Return the (X, Y) coordinate for the center point of the cell that contains the specified text.  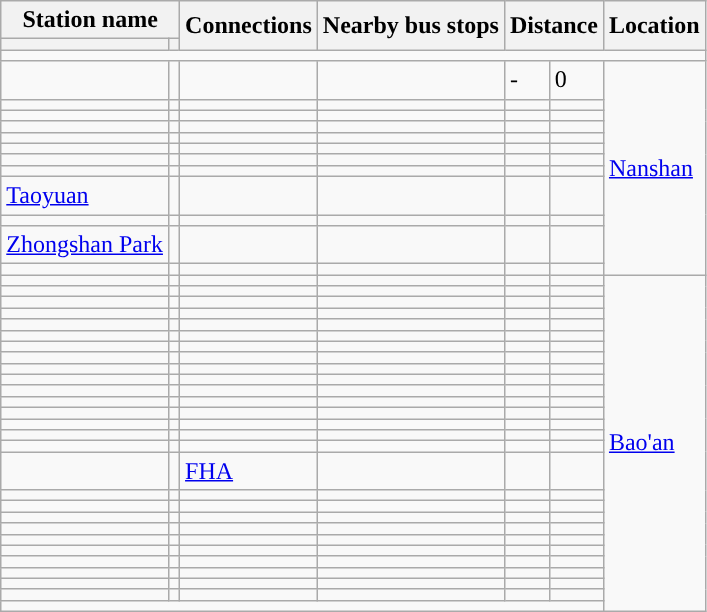
Bao'an (654, 444)
- (526, 80)
Taoyuan (85, 195)
Station name (90, 20)
Nanshan (654, 168)
Location (654, 26)
Nearby bus stops (410, 26)
FHA (249, 471)
Distance (554, 26)
0 (576, 80)
Zhongshan Park (85, 245)
Connections (249, 26)
